Identify which cell holds the provided text, then report its (X, Y) central coordinate. 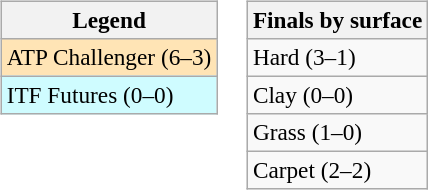
Hard (3–1) (337, 57)
Clay (0–0) (337, 95)
ATP Challenger (6–3) (108, 57)
Legend (108, 20)
ITF Futures (0–0) (108, 95)
Grass (1–0) (337, 133)
Finals by surface (337, 20)
Carpet (2–2) (337, 171)
